Extract the (x, y) coordinate from the center of the cell holding the provided text.  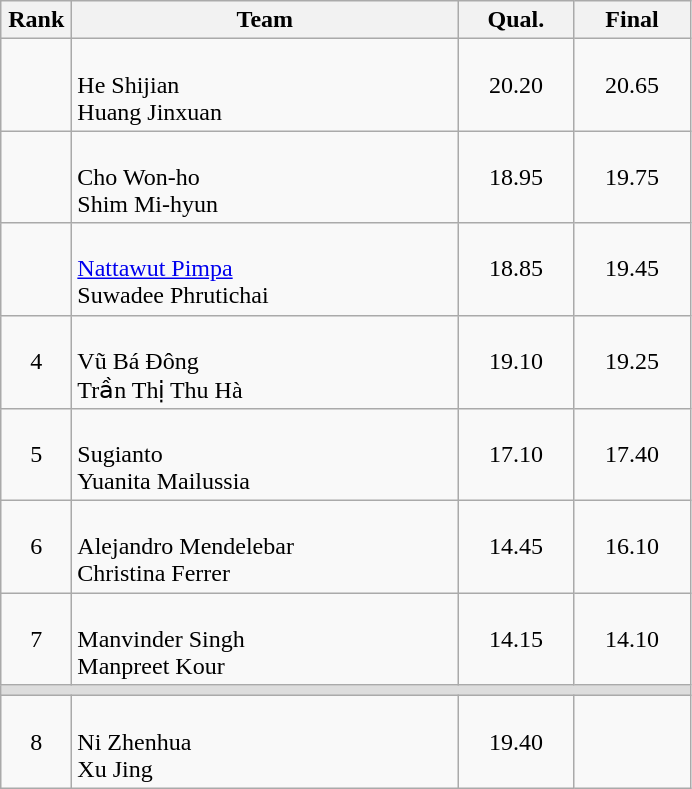
17.10 (516, 455)
20.65 (632, 85)
16.10 (632, 547)
8 (36, 742)
4 (36, 362)
19.75 (632, 177)
19.10 (516, 362)
6 (36, 547)
He ShijianHuang Jinxuan (265, 85)
5 (36, 455)
SugiantoYuanita Mailussia (265, 455)
18.85 (516, 269)
14.10 (632, 639)
14.15 (516, 639)
Alejandro MendelebarChristina Ferrer (265, 547)
17.40 (632, 455)
Manvinder SinghManpreet Kour (265, 639)
Nattawut PimpaSuwadee Phrutichai (265, 269)
Cho Won-hoShim Mi-hyun (265, 177)
14.45 (516, 547)
Rank (36, 20)
Qual. (516, 20)
Team (265, 20)
19.45 (632, 269)
Ni ZhenhuaXu Jing (265, 742)
7 (36, 639)
Vũ Bá ĐôngTrần Thị Thu Hà (265, 362)
19.25 (632, 362)
Final (632, 20)
20.20 (516, 85)
19.40 (516, 742)
18.95 (516, 177)
